Locate the cell with the specified text and output its [X, Y] center coordinate. 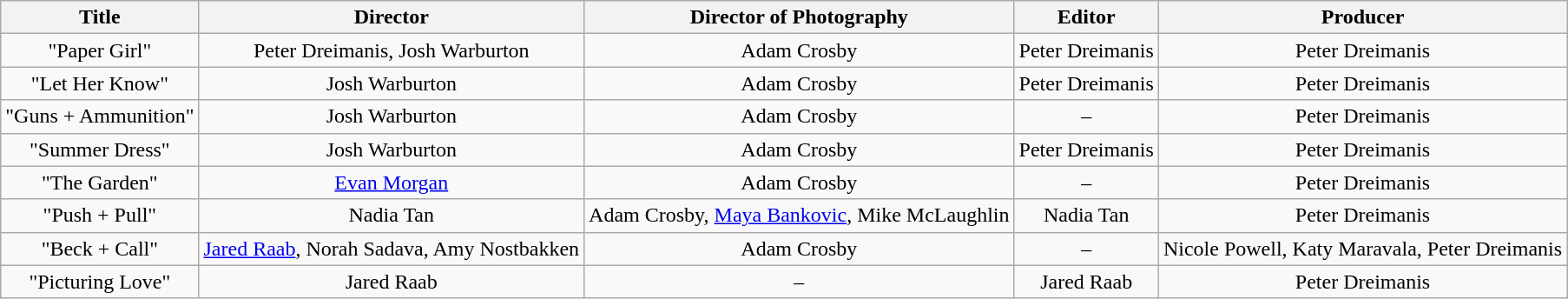
"Summer Dress" [100, 149]
Adam Crosby, Maya Bankovic, Mike McLaughlin [799, 216]
Nicole Powell, Katy Maravala, Peter Dreimanis [1362, 249]
"Let Her Know" [100, 83]
Evan Morgan [392, 183]
"Guns + Ammunition" [100, 116]
"The Garden" [100, 183]
Director [392, 17]
"Push + Pull" [100, 216]
"Beck + Call" [100, 249]
Peter Dreimanis, Josh Warburton [392, 50]
Title [100, 17]
"Paper Girl" [100, 50]
Producer [1362, 17]
Jared Raab, Norah Sadava, Amy Nostbakken [392, 249]
"Picturing Love" [100, 282]
Editor [1086, 17]
Director of Photography [799, 17]
